Provide the [x, y] coordinate of the cell's center where the given text is located.  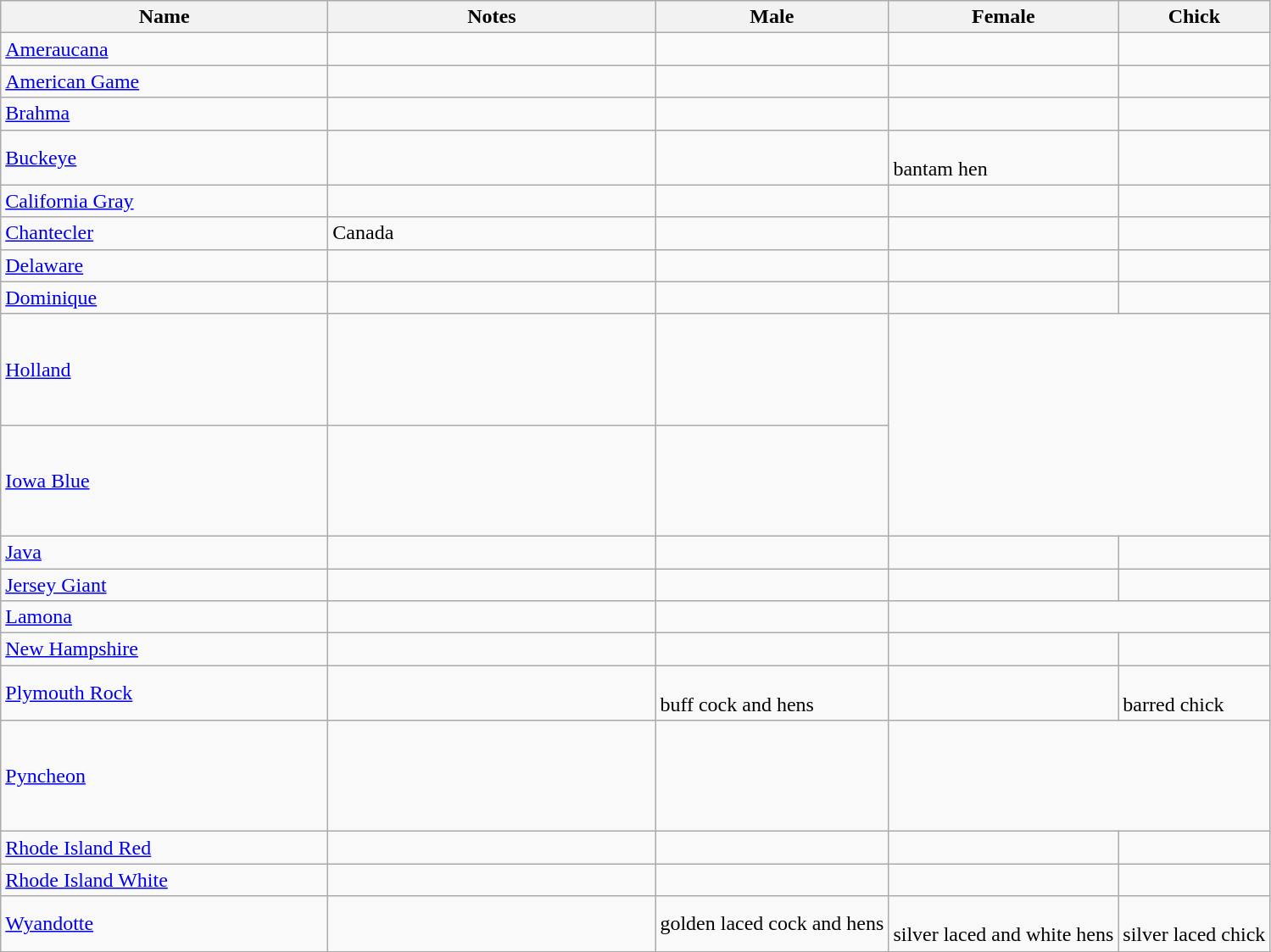
Pyncheon [164, 777]
Dominique [164, 298]
silver laced chick [1194, 924]
Canada [492, 233]
American Game [164, 81]
Iowa Blue [164, 480]
California Gray [164, 201]
Delaware [164, 265]
silver laced and white hens [1004, 924]
golden laced cock and hens [772, 924]
Ameraucana [164, 49]
Wyandotte [164, 924]
Chick [1194, 17]
Rhode Island White [164, 880]
Buckeye [164, 158]
Chantecler [164, 233]
New Hampshire [164, 649]
Plymouth Rock [164, 693]
Java [164, 552]
Female [1004, 17]
Male [772, 17]
Lamona [164, 617]
Brahma [164, 114]
bantam hen [1004, 158]
Jersey Giant [164, 584]
Name [164, 17]
barred chick [1194, 693]
Holland [164, 370]
buff cock and hens [772, 693]
Notes [492, 17]
Rhode Island Red [164, 848]
